Determine the (x, y) coordinate at the center of the cell enclosing the given text.  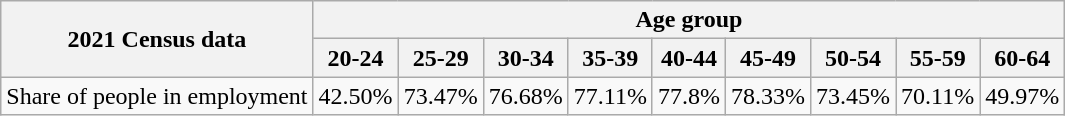
30-34 (526, 58)
76.68% (526, 96)
73.45% (854, 96)
2021 Census data (157, 39)
50-54 (854, 58)
25-29 (440, 58)
73.47% (440, 96)
77.8% (688, 96)
20-24 (356, 58)
35-39 (610, 58)
77.11% (610, 96)
42.50% (356, 96)
55-59 (938, 58)
70.11% (938, 96)
49.97% (1022, 96)
Age group (689, 20)
40-44 (688, 58)
45-49 (768, 58)
78.33% (768, 96)
Share of people in employment (157, 96)
60-64 (1022, 58)
